Provide the (x, y) coordinate of the cell's center where the given text is located.  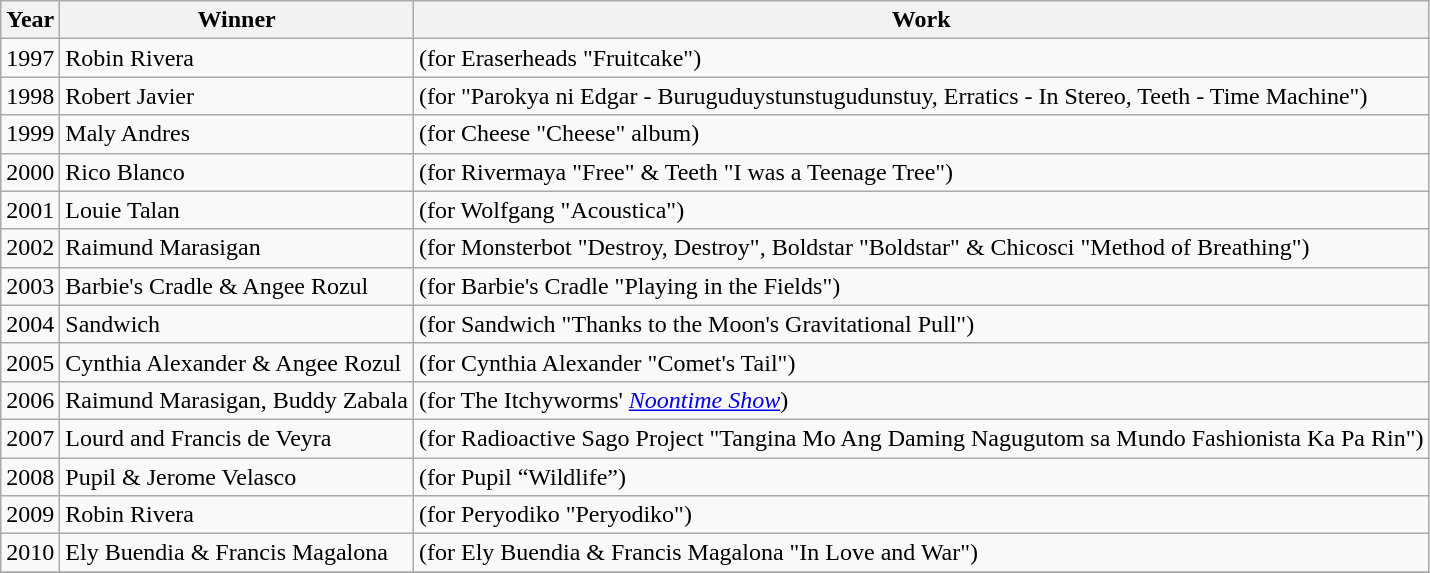
1997 (30, 58)
Raimund Marasigan (237, 248)
2001 (30, 210)
Winner (237, 20)
1998 (30, 96)
(for Barbie's Cradle "Playing in the Fields") (921, 286)
2003 (30, 286)
2002 (30, 248)
Robert Javier (237, 96)
(for Radioactive Sago Project "Tangina Mo Ang Daming Nagugutom sa Mundo Fashionista Ka Pa Rin") (921, 438)
(for Rivermaya "Free" & Teeth "I was a Teenage Tree") (921, 172)
2008 (30, 477)
2005 (30, 362)
2009 (30, 515)
2004 (30, 324)
(for "Parokya ni Edgar - Buruguduystunstugudunstuy, Erratics - In Stereo, Teeth - Time Machine") (921, 96)
Sandwich (237, 324)
2007 (30, 438)
Work (921, 20)
(for Wolfgang "Acoustica") (921, 210)
(for Ely Buendia & Francis Magalona "In Love and War") (921, 553)
(for Peryodiko "Peryodiko") (921, 515)
Maly Andres (237, 134)
Rico Blanco (237, 172)
(for The Itchyworms' Noontime Show) (921, 400)
2006 (30, 400)
Ely Buendia & Francis Magalona (237, 553)
Cynthia Alexander & Angee Rozul (237, 362)
Barbie's Cradle & Angee Rozul (237, 286)
(for Monsterbot "Destroy, Destroy", Boldstar "Boldstar" & Chicosci "Method of Breathing") (921, 248)
(for Cheese "Cheese" album) (921, 134)
Lourd and Francis de Veyra (237, 438)
(for Eraserheads "Fruitcake") (921, 58)
(for Pupil “Wildlife”) (921, 477)
2000 (30, 172)
2010 (30, 553)
Raimund Marasigan, Buddy Zabala (237, 400)
Pupil & Jerome Velasco (237, 477)
Louie Talan (237, 210)
Year (30, 20)
(for Sandwich "Thanks to the Moon's Gravitational Pull") (921, 324)
1999 (30, 134)
(for Cynthia Alexander "Comet's Tail") (921, 362)
